Return (X, Y) of the center of cell containing provided text 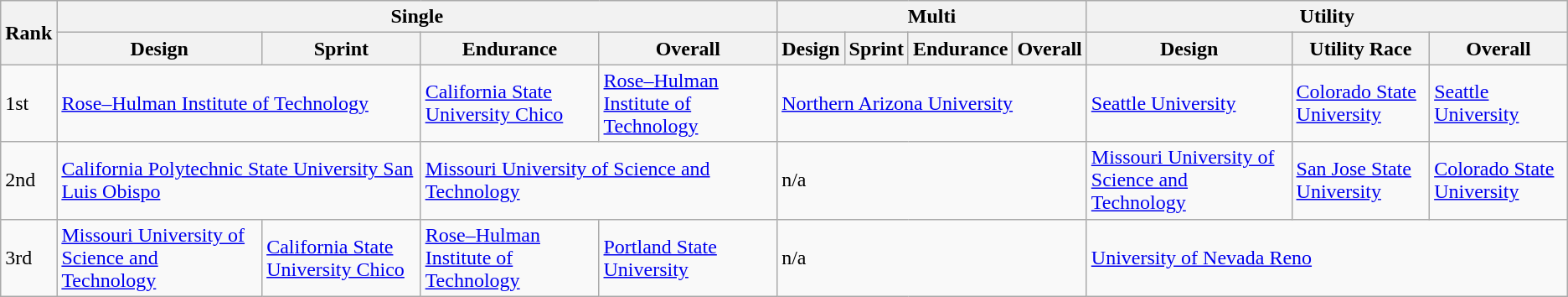
University of Nevada Reno (1327, 258)
Utility Race (1360, 49)
Northern Arizona University (932, 103)
California Polytechnic State University San Luis Obispo (239, 180)
Multi (932, 17)
3rd (28, 258)
1st (28, 103)
Rank (28, 33)
Portland State University (689, 258)
Utility (1327, 17)
Single (417, 17)
2nd (28, 180)
San Jose State University (1360, 180)
